Search for the cell housing the specified text and yield its (X, Y) center coordinate. 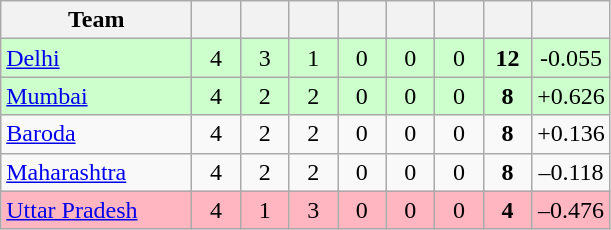
Delhi (96, 58)
–0.118 (572, 172)
-0.055 (572, 58)
+0.626 (572, 96)
Team (96, 20)
Uttar Pradesh (96, 210)
Maharashtra (96, 172)
12 (508, 58)
Baroda (96, 134)
+0.136 (572, 134)
–0.476 (572, 210)
Mumbai (96, 96)
